Return [X, Y] of the center of cell containing provided text 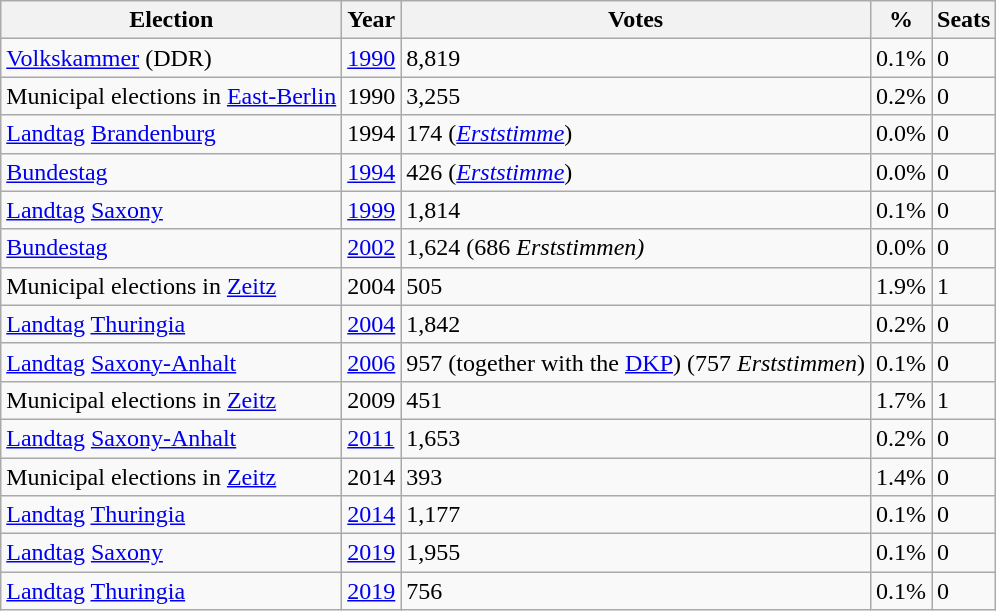
957 (together with the DKP) (757 Erststimmen) [636, 362]
2002 [372, 248]
451 [636, 400]
Votes [636, 20]
1,177 [636, 515]
Landtag Brandenburg [172, 134]
756 [636, 591]
1999 [372, 210]
1.9% [900, 286]
1,624 (686 Erststimmen) [636, 248]
Seats [964, 20]
Volkskammer (DDR) [172, 58]
Year [372, 20]
2011 [372, 438]
1.7% [900, 400]
1,842 [636, 324]
Election [172, 20]
1,955 [636, 553]
1,814 [636, 210]
8,819 [636, 58]
% [900, 20]
393 [636, 477]
505 [636, 286]
1.4% [900, 477]
426 (Erststimme) [636, 172]
3,255 [636, 96]
Municipal elections in East-Berlin [172, 96]
2009 [372, 400]
1,653 [636, 438]
2006 [372, 362]
174 (Erststimme) [636, 134]
